Search for the cell housing the specified text and yield its (X, Y) center coordinate. 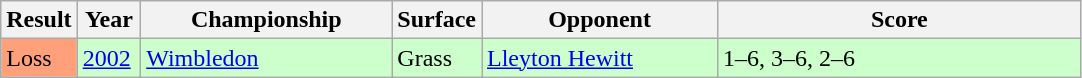
Score (900, 20)
Lleyton Hewitt (600, 58)
1–6, 3–6, 2–6 (900, 58)
Surface (437, 20)
Championship (266, 20)
Opponent (600, 20)
Grass (437, 58)
Year (109, 20)
Wimbledon (266, 58)
Loss (39, 58)
Result (39, 20)
2002 (109, 58)
